Identify which cell holds the provided text, then report its (X, Y) central coordinate. 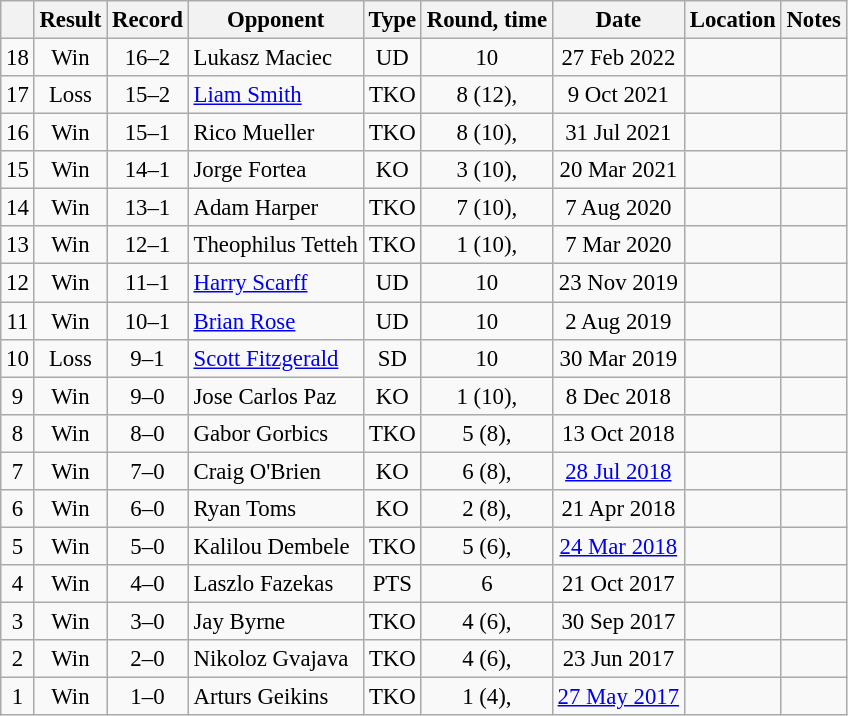
4–0 (148, 584)
Theophilus Tetteh (276, 245)
Kalilou Dembele (276, 546)
Liam Smith (276, 95)
7 (18, 471)
21 Apr 2018 (618, 509)
20 Mar 2021 (618, 170)
4 (18, 584)
Ryan Toms (276, 509)
12 (18, 283)
2 Aug 2019 (618, 321)
Location (732, 20)
1 (18, 697)
21 Oct 2017 (618, 584)
Notes (814, 20)
27 Feb 2022 (618, 58)
Adam Harper (276, 208)
7 Mar 2020 (618, 245)
Brian Rose (276, 321)
30 Sep 2017 (618, 621)
8 Dec 2018 (618, 396)
8 (18, 433)
2 (8), (486, 509)
11 (18, 321)
Craig O'Brien (276, 471)
31 Jul 2021 (618, 133)
7–0 (148, 471)
Date (618, 20)
5 (18, 546)
Gabor Gorbics (276, 433)
8–0 (148, 433)
1–0 (148, 697)
10–1 (148, 321)
7 (10), (486, 208)
Arturs Geikins (276, 697)
9 (18, 396)
28 Jul 2018 (618, 471)
15–2 (148, 95)
7 Aug 2020 (618, 208)
9–1 (148, 358)
5 (8), (486, 433)
Jay Byrne (276, 621)
13–1 (148, 208)
9–0 (148, 396)
5 (6), (486, 546)
Laszlo Fazekas (276, 584)
6 (8), (486, 471)
5–0 (148, 546)
PTS (392, 584)
Nikoloz Gvajava (276, 659)
11–1 (148, 283)
3 (10), (486, 170)
16–2 (148, 58)
2 (18, 659)
9 Oct 2021 (618, 95)
14–1 (148, 170)
16 (18, 133)
Opponent (276, 20)
27 May 2017 (618, 697)
Jose Carlos Paz (276, 396)
12–1 (148, 245)
3–0 (148, 621)
24 Mar 2018 (618, 546)
15 (18, 170)
Rico Mueller (276, 133)
14 (18, 208)
Harry Scarff (276, 283)
2–0 (148, 659)
15–1 (148, 133)
1 (4), (486, 697)
3 (18, 621)
23 Nov 2019 (618, 283)
17 (18, 95)
8 (12), (486, 95)
Record (148, 20)
13 (18, 245)
Lukasz Maciec (276, 58)
8 (10), (486, 133)
Round, time (486, 20)
Result (70, 20)
Type (392, 20)
30 Mar 2019 (618, 358)
6–0 (148, 509)
23 Jun 2017 (618, 659)
13 Oct 2018 (618, 433)
Scott Fitzgerald (276, 358)
SD (392, 358)
18 (18, 58)
Jorge Fortea (276, 170)
